Return the [X, Y] coordinate for the center point of the cell that contains the specified text.  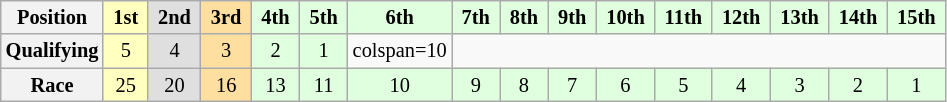
14th [858, 17]
13th [799, 17]
7th [476, 17]
10th [625, 17]
2nd [174, 17]
4th [275, 17]
8 [524, 85]
Race [52, 85]
5th [324, 17]
11th [684, 17]
7 [572, 85]
15th [916, 17]
1st [126, 17]
16 [226, 85]
12th [741, 17]
20 [174, 85]
8th [524, 17]
9 [476, 85]
Qualifying [52, 51]
13 [275, 85]
11 [324, 85]
3rd [226, 17]
6th [400, 17]
Position [52, 17]
10 [400, 85]
9th [572, 17]
25 [126, 85]
6 [625, 85]
colspan=10 [400, 51]
